Provide the (x, y) coordinate of the cell's center where the given text is located.  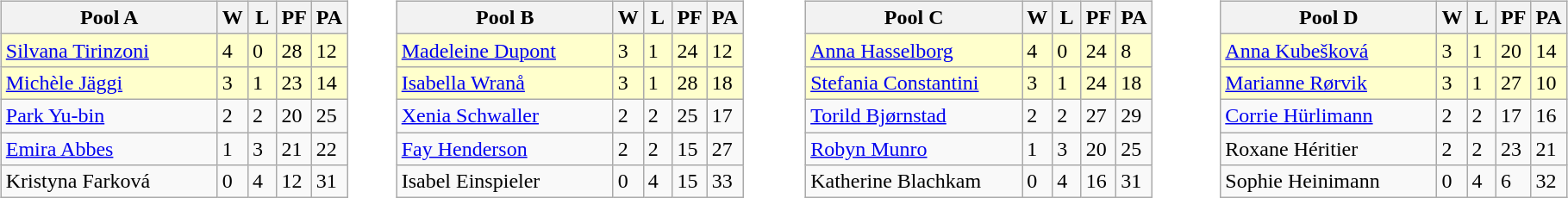
Xenia Schwaller (505, 115)
Michèle Jäggi (109, 83)
Pool D (1329, 17)
8 (1134, 50)
Pool C (914, 17)
Isabella Wranå (505, 83)
Corrie Hürlimann (1329, 115)
10 (1548, 83)
Pool B (505, 17)
Robyn Munro (914, 149)
Fay Henderson (505, 149)
Torild Bjørnstad (914, 115)
22 (329, 149)
Katherine Blachkam (914, 182)
Pool A (109, 17)
Anna Kubešková (1329, 50)
33 (724, 182)
Marianne Rørvik (1329, 83)
Sophie Heinimann (1329, 182)
Stefania Constantini (914, 83)
Roxane Héritier (1329, 149)
32 (1548, 182)
Anna Hasselborg (914, 50)
Emira Abbes (109, 149)
Madeleine Dupont (505, 50)
29 (1134, 115)
Park Yu-bin (109, 115)
Kristyna Farková (109, 182)
Silvana Tirinzoni (109, 50)
Isabel Einspieler (505, 182)
6 (1513, 182)
